Return the (x, y) coordinate for the center point of the cell that contains the specified text.  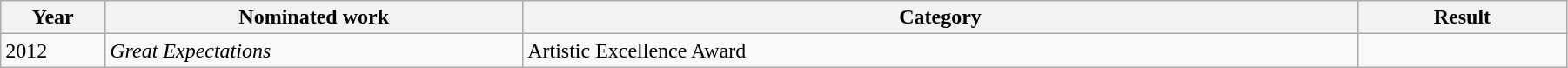
Result (1462, 17)
Year (53, 17)
2012 (53, 51)
Category (941, 17)
Artistic Excellence Award (941, 51)
Nominated work (314, 17)
Great Expectations (314, 51)
